Identify which cell holds the provided text, then report its (x, y) central coordinate. 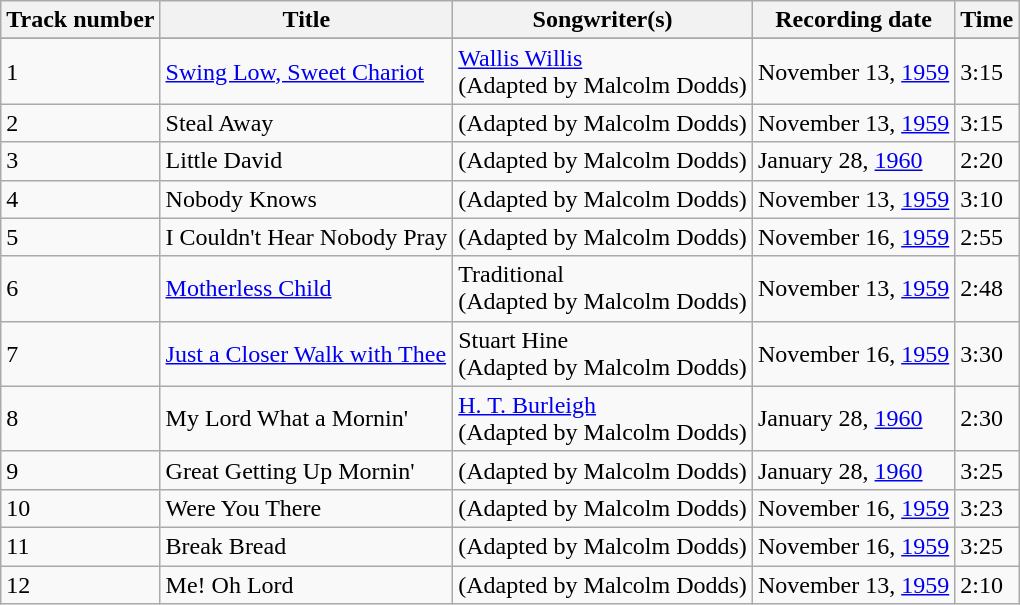
Little David (306, 161)
Were You There (306, 508)
Steal Away (306, 123)
3:23 (987, 508)
2 (80, 123)
4 (80, 199)
7 (80, 354)
Just a Closer Walk with Thee (306, 354)
2:30 (987, 418)
Motherless Child (306, 288)
3 (80, 161)
Break Bread (306, 546)
Title (306, 20)
10 (80, 508)
2:20 (987, 161)
Recording date (853, 20)
My Lord What a Mornin' (306, 418)
2:10 (987, 585)
I Couldn't Hear Nobody Pray (306, 237)
H. T. Burleigh(Adapted by Malcolm Dodds) (603, 418)
Stuart Hine(Adapted by Malcolm Dodds) (603, 354)
12 (80, 585)
2:48 (987, 288)
Traditional(Adapted by Malcolm Dodds) (603, 288)
Songwriter(s) (603, 20)
Swing Low, Sweet Chariot (306, 72)
6 (80, 288)
9 (80, 470)
Great Getting Up Mornin' (306, 470)
2:55 (987, 237)
3:10 (987, 199)
Wallis Willis(Adapted by Malcolm Dodds) (603, 72)
3:30 (987, 354)
Track number (80, 20)
8 (80, 418)
Time (987, 20)
5 (80, 237)
1 (80, 72)
11 (80, 546)
Me! Oh Lord (306, 585)
Nobody Knows (306, 199)
